Return [x, y] of the center of cell containing provided text 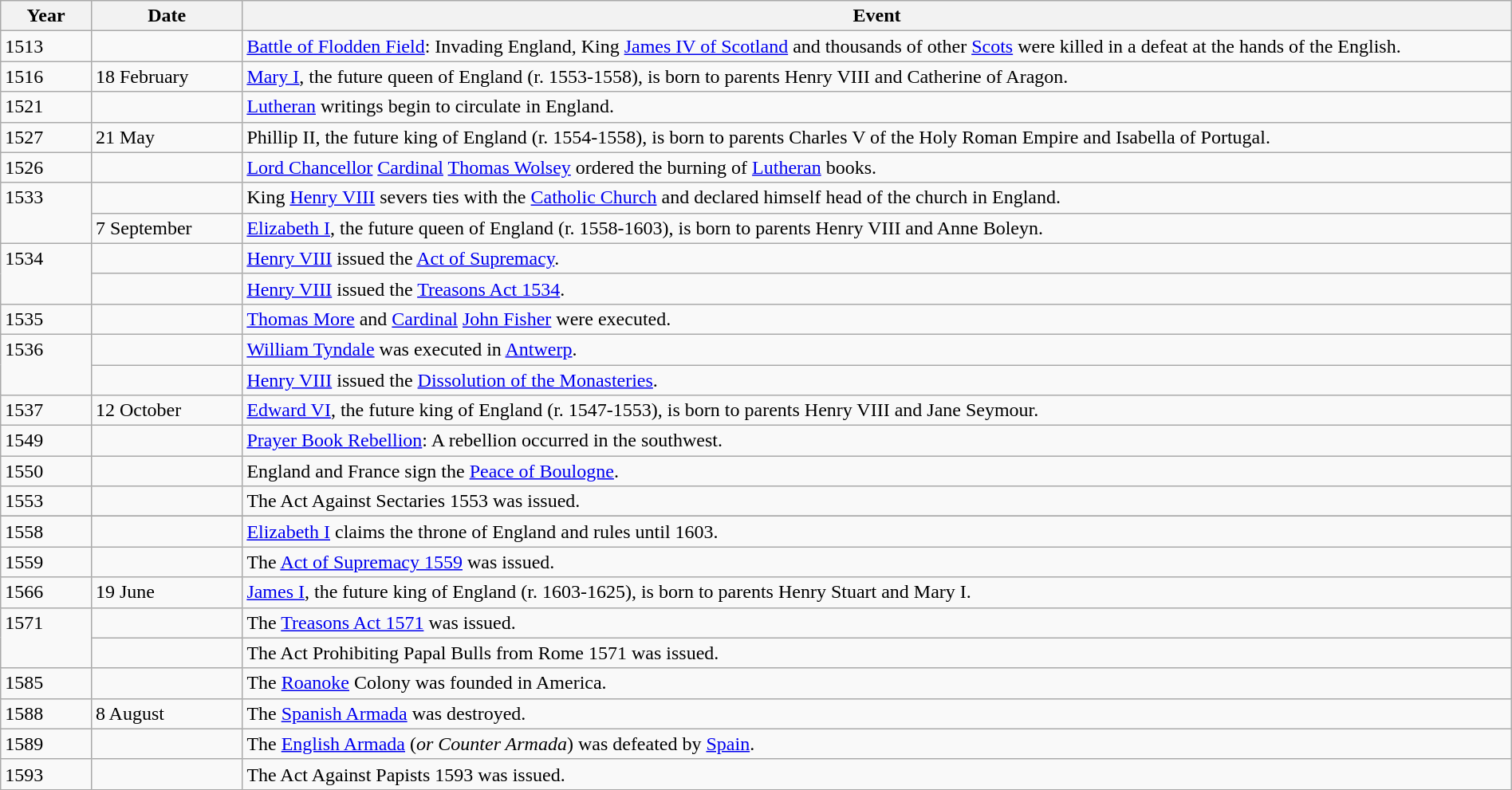
1526 [46, 167]
1559 [46, 562]
1585 [46, 683]
1558 [46, 532]
The Act Against Sectaries 1553 was issued. [877, 501]
12 October [166, 411]
England and France sign the Peace of Boulogne. [877, 471]
1550 [46, 471]
The Roanoke Colony was founded in America. [877, 683]
1537 [46, 411]
Elizabeth I, the future queen of England (r. 1558-1603), is born to parents Henry VIII and Anne Boleyn. [877, 228]
King Henry VIII severs ties with the Catholic Church and declared himself head of the church in England. [877, 198]
Event [877, 16]
1527 [46, 137]
Year [46, 16]
Henry VIII issued the Treasons Act 1534. [877, 289]
Date [166, 16]
The Act of Supremacy 1559 was issued. [877, 562]
Henry VIII issued the Act of Supremacy. [877, 258]
1513 [46, 46]
Lord Chancellor Cardinal Thomas Wolsey ordered the burning of Lutheran books. [877, 167]
1533 [46, 213]
Henry VIII issued the Dissolution of the Monasteries. [877, 380]
1521 [46, 107]
1588 [46, 713]
1593 [46, 774]
The Treasons Act 1571 was issued. [877, 623]
1516 [46, 77]
Lutheran writings begin to circulate in England. [877, 107]
7 September [166, 228]
The Spanish Armada was destroyed. [877, 713]
William Tyndale was executed in Antwerp. [877, 349]
Edward VI, the future king of England (r. 1547-1553), is born to parents Henry VIII and Jane Seymour. [877, 411]
21 May [166, 137]
8 August [166, 713]
1553 [46, 501]
18 February [166, 77]
James I, the future king of England (r. 1603-1625), is born to parents Henry Stuart and Mary I. [877, 592]
1589 [46, 744]
1566 [46, 592]
19 June [166, 592]
The Act Prohibiting Papal Bulls from Rome 1571 was issued. [877, 653]
Prayer Book Rebellion: A rebellion occurred in the southwest. [877, 441]
1536 [46, 364]
1534 [46, 273]
Thomas More and Cardinal John Fisher were executed. [877, 319]
Phillip II, the future king of England (r. 1554-1558), is born to parents Charles V of the Holy Roman Empire and Isabella of Portugal. [877, 137]
1535 [46, 319]
The Act Against Papists 1593 was issued. [877, 774]
The English Armada (or Counter Armada) was defeated by Spain. [877, 744]
1571 [46, 638]
Mary I, the future queen of England (r. 1553-1558), is born to parents Henry VIII and Catherine of Aragon. [877, 77]
1549 [46, 441]
Elizabeth I claims the throne of England and rules until 1603. [877, 532]
